Provide the (x, y) coordinate of the cell's center where the given text is located.  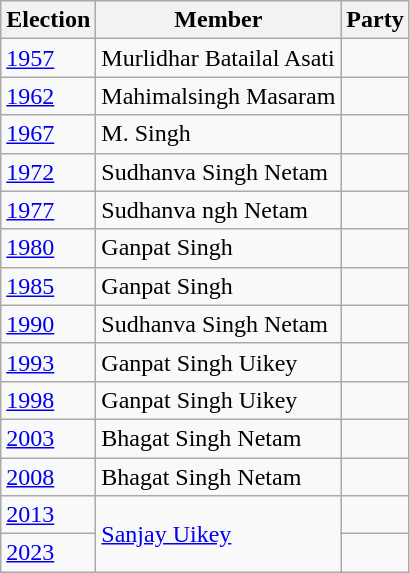
Member (218, 20)
2008 (48, 477)
M. Singh (218, 134)
Murlidhar Batailal Asati (218, 58)
2003 (48, 438)
Party (375, 20)
1980 (48, 248)
2023 (48, 553)
Election (48, 20)
2013 (48, 515)
1990 (48, 324)
1957 (48, 58)
Sudhanva ngh Netam (218, 210)
1962 (48, 96)
1967 (48, 134)
1998 (48, 400)
1993 (48, 362)
1972 (48, 172)
1985 (48, 286)
1977 (48, 210)
Mahimalsingh Masaram (218, 96)
Sanjay Uikey (218, 534)
